Extract the [X, Y] coordinate from the center of the cell holding the provided text.  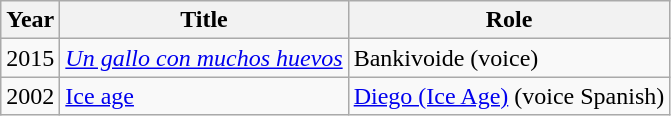
Ice age [204, 96]
2015 [30, 58]
Diego (Ice Age) (voice Spanish) [509, 96]
Title [204, 20]
Un gallo con muchos huevos [204, 58]
Bankivoide (voice) [509, 58]
2002 [30, 96]
Year [30, 20]
Role [509, 20]
